Provide the [X, Y] coordinate of the cell's center where the given text is located.  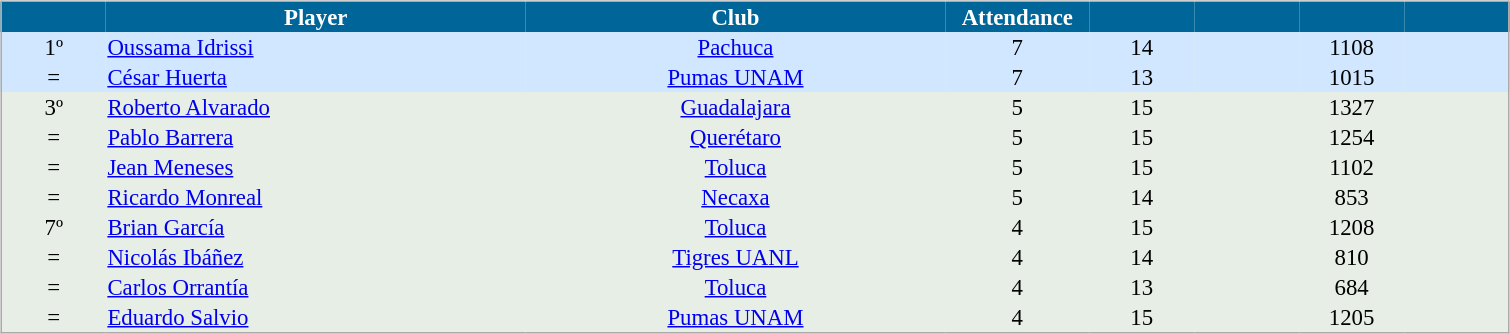
Pachuca [736, 47]
Necaxa [736, 197]
1327 [1352, 107]
1208 [1352, 227]
Querétaro [736, 137]
Carlos Orrantía [316, 287]
1º [54, 47]
Club [736, 16]
Roberto Alvarado [316, 107]
Eduardo Salvio [316, 318]
Player [316, 16]
Nicolás Ibáñez [316, 257]
7º [54, 227]
853 [1352, 197]
684 [1352, 287]
Guadalajara [736, 107]
1015 [1352, 77]
Oussama Idrissi [316, 47]
Jean Meneses [316, 167]
1254 [1352, 137]
1205 [1352, 318]
Pablo Barrera [316, 137]
810 [1352, 257]
3º [54, 107]
1102 [1352, 167]
Ricardo Monreal [316, 197]
Brian García [316, 227]
Tigres UANL [736, 257]
César Huerta [316, 77]
Attendance [1017, 16]
1108 [1352, 47]
